Return (X, Y) of the center of cell containing provided text 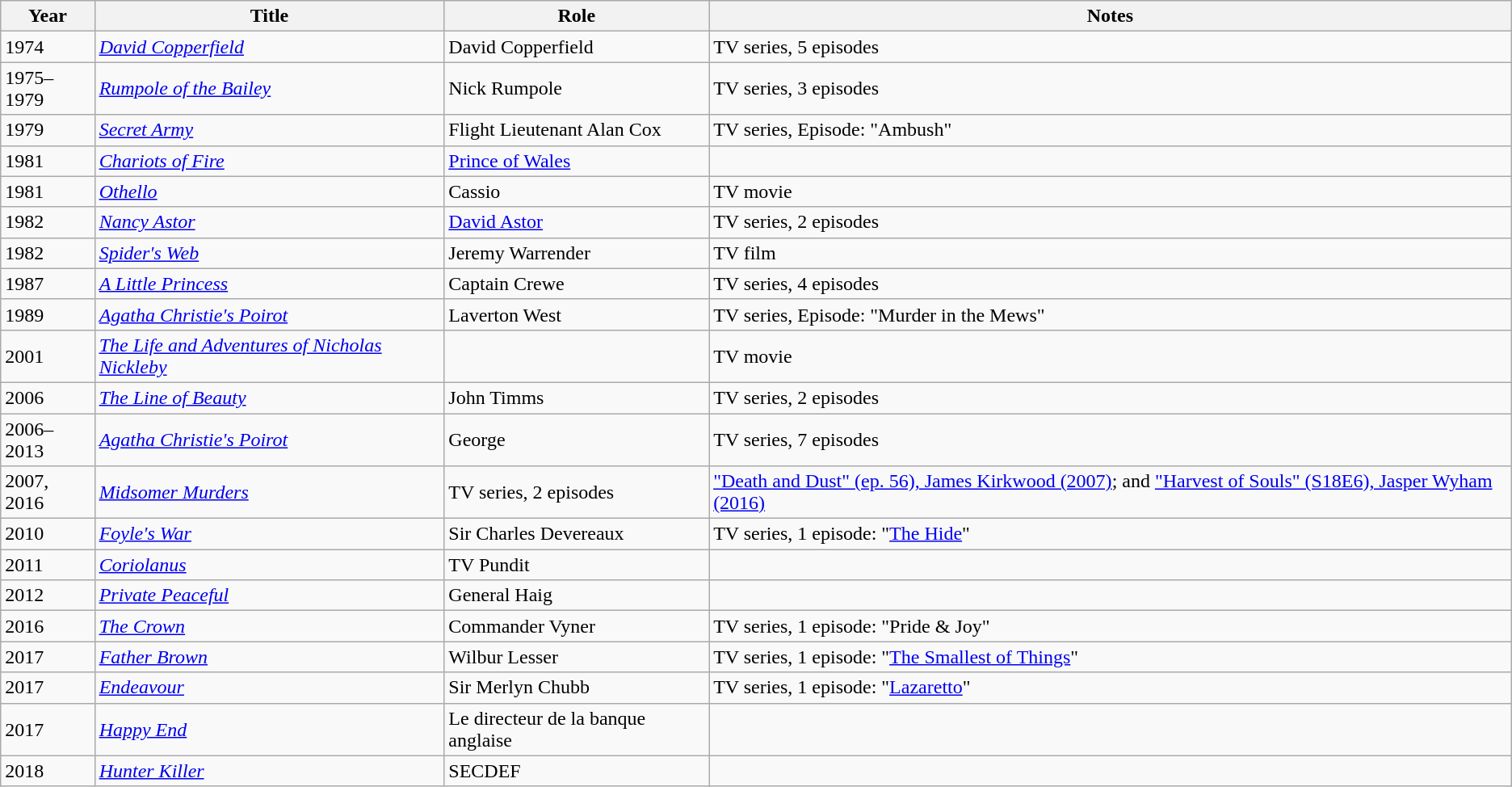
The Line of Beauty (270, 398)
TV series, 5 episodes (1111, 47)
Chariots of Fire (270, 161)
The Life and Adventures of Nicholas Nickleby (270, 356)
1979 (48, 130)
TV series, 1 episode: "The Hide" (1111, 534)
Happy End (270, 729)
Nick Rumpole (577, 89)
1974 (48, 47)
Flight Lieutenant Alan Cox (577, 130)
Title (270, 16)
A Little Princess (270, 284)
Hunter Killer (270, 771)
David Astor (577, 222)
John Timms (577, 398)
2011 (48, 565)
2012 (48, 596)
Private Peaceful (270, 596)
Sir Charles Devereaux (577, 534)
1975–1979 (48, 89)
Secret Army (270, 130)
Year (48, 16)
2018 (48, 771)
General Haig (577, 596)
Role (577, 16)
TV series, Episode: "Murder in the Mews" (1111, 314)
Nancy Astor (270, 222)
"Death and Dust" (ep. 56), James Kirkwood (2007); and "Harvest of Souls" (S18E6), Jasper Wyham (2016) (1111, 493)
Sir Merlyn Chubb (577, 688)
TV series, 3 episodes (1111, 89)
2016 (48, 626)
Wilbur Lesser (577, 657)
2001 (48, 356)
TV Pundit (577, 565)
Notes (1111, 16)
TV series, 7 episodes (1111, 440)
2010 (48, 534)
Captain Crewe (577, 284)
Rumpole of the Bailey (270, 89)
George (577, 440)
Laverton West (577, 314)
Foyle's War (270, 534)
TV film (1111, 253)
TV series, 1 episode: "Lazaretto" (1111, 688)
Coriolanus (270, 565)
1989 (48, 314)
Father Brown (270, 657)
2007, 2016 (48, 493)
2006 (48, 398)
TV series, 1 episode: "The Smallest of Things" (1111, 657)
SECDEF (577, 771)
2006–2013 (48, 440)
Le directeur de la banque anglaise (577, 729)
Endeavour (270, 688)
The Crown (270, 626)
TV series, 1 episode: "Pride & Joy" (1111, 626)
Spider's Web (270, 253)
Jeremy Warrender (577, 253)
1987 (48, 284)
Prince of Wales (577, 161)
Cassio (577, 191)
Midsomer Murders (270, 493)
Commander Vyner (577, 626)
Othello (270, 191)
TV series, Episode: "Ambush" (1111, 130)
TV series, 4 episodes (1111, 284)
